Locate the cell with the specified text and output its (X, Y) center coordinate. 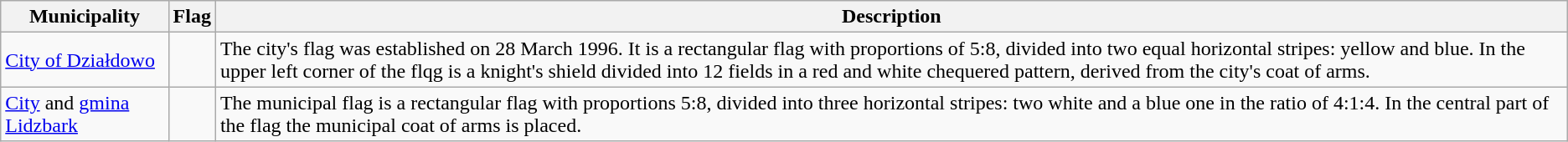
Description (891, 17)
Municipality (85, 17)
City of Działdowo (85, 60)
City and gmina Lidzbark (85, 114)
Flag (192, 17)
